Output the (X, Y) coordinate of the center of the cell containing the given text.  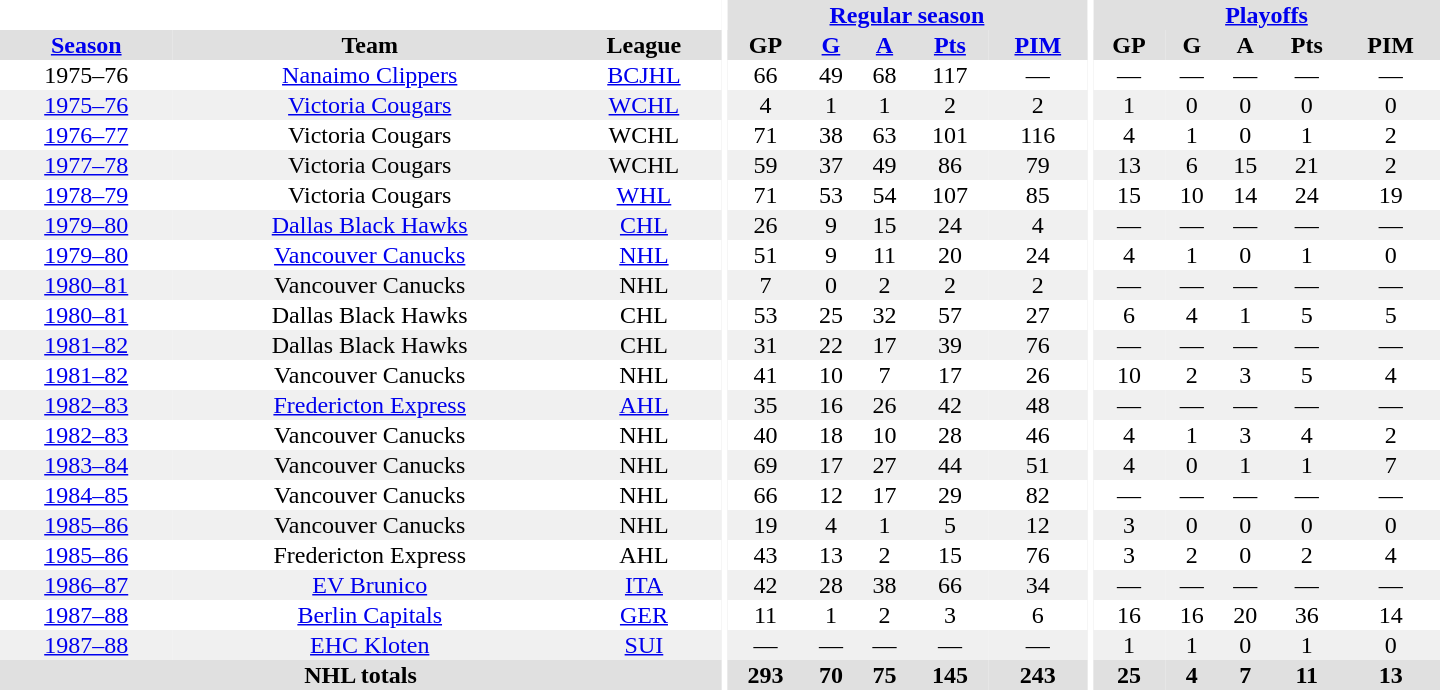
32 (885, 315)
1976–77 (86, 135)
57 (950, 315)
44 (950, 465)
145 (950, 675)
46 (1038, 435)
40 (766, 435)
107 (950, 195)
ITA (644, 585)
1986–87 (86, 585)
48 (1038, 405)
Team (369, 45)
63 (885, 135)
Nanaimo Clippers (369, 75)
EV Brunico (369, 585)
69 (766, 465)
85 (1038, 195)
GER (644, 615)
86 (950, 165)
22 (831, 345)
Playoffs (1266, 15)
293 (766, 675)
75 (885, 675)
1983–84 (86, 465)
117 (950, 75)
41 (766, 375)
29 (950, 495)
League (644, 45)
35 (766, 405)
NHL totals (360, 675)
1984–85 (86, 495)
Berlin Capitals (369, 615)
101 (950, 135)
243 (1038, 675)
31 (766, 345)
68 (885, 75)
EHC Kloten (369, 645)
34 (1038, 585)
1978–79 (86, 195)
36 (1306, 615)
BCJHL (644, 75)
39 (950, 345)
59 (766, 165)
21 (1306, 165)
54 (885, 195)
116 (1038, 135)
43 (766, 555)
SUI (644, 645)
79 (1038, 165)
70 (831, 675)
82 (1038, 495)
37 (831, 165)
1977–78 (86, 165)
18 (831, 435)
Regular season (907, 15)
Season (86, 45)
WHL (644, 195)
